Locate the cell with the specified text and output its [x, y] center coordinate. 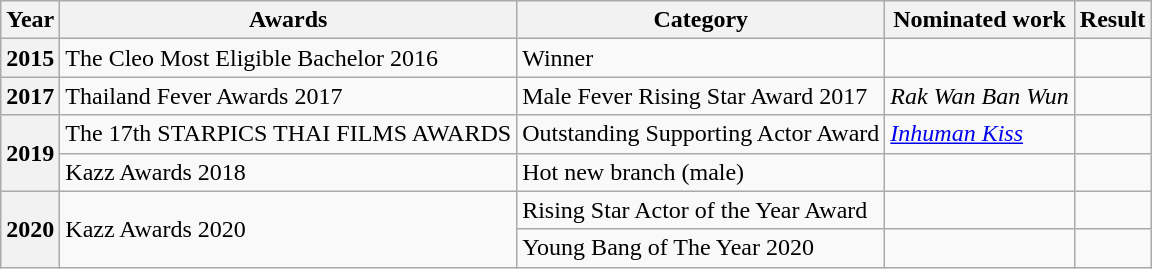
Result [1112, 20]
The Cleo Most Eligible Bachelor 2016 [288, 58]
Inhuman Kiss [980, 134]
Nominated work [980, 20]
2020 [30, 229]
Awards [288, 20]
2017 [30, 96]
The 17th STARPICS THAI FILMS AWARDS [288, 134]
Kazz Awards 2018 [288, 172]
2015 [30, 58]
Winner [701, 58]
Year [30, 20]
2019 [30, 153]
Hot new branch (male) [701, 172]
Rising Star Actor of the Year Award [701, 210]
Category [701, 20]
Kazz Awards 2020 [288, 229]
Thailand Fever Awards 2017 [288, 96]
Rak Wan Ban Wun [980, 96]
Male Fever Rising Star Award 2017 [701, 96]
Young Bang of The Year 2020 [701, 248]
Outstanding Supporting Actor Award [701, 134]
